Return the [x, y] coordinate for the center point of the cell that contains the specified text.  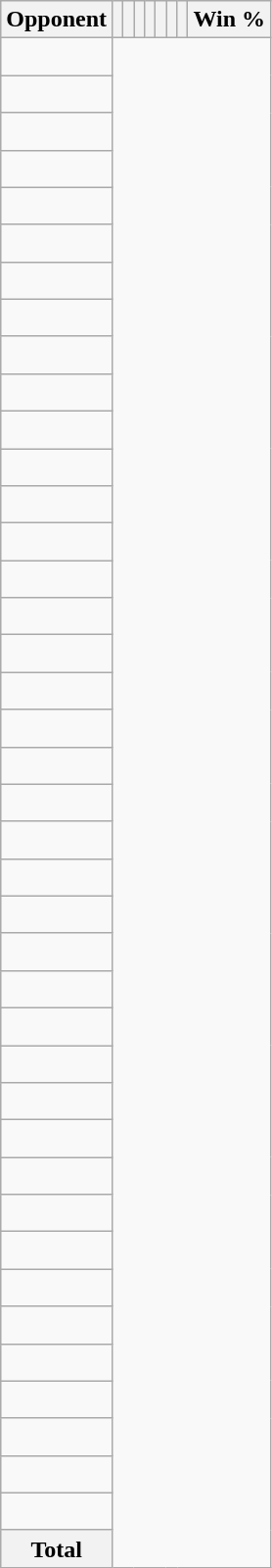
Opponent [57, 20]
Win % [229, 20]
Total [57, 1548]
